Provide the [x, y] coordinate of the cell's center where the given text is located.  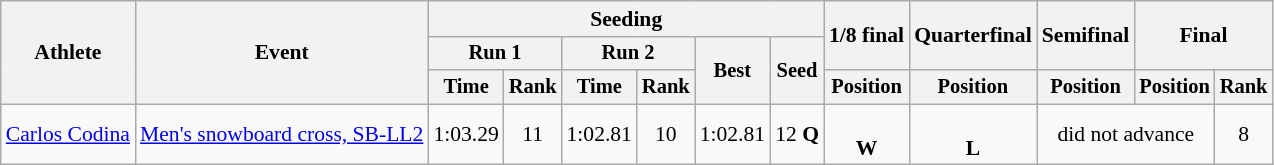
Run 1 [494, 54]
Best [732, 70]
10 [666, 134]
1/8 final [866, 36]
Men's snowboard cross, SB-LL2 [282, 134]
11 [533, 134]
8 [1244, 134]
Quarterfinal [973, 36]
Athlete [68, 52]
L [973, 134]
Semifinal [1086, 36]
12 Q [797, 134]
W [866, 134]
Carlos Codina [68, 134]
Event [282, 52]
1:03.29 [466, 134]
Final [1203, 36]
did not advance [1126, 134]
Seeding [626, 19]
Seed [797, 70]
Run 2 [628, 54]
